Return the (x, y) coordinate for the center point of the cell that contains the specified text.  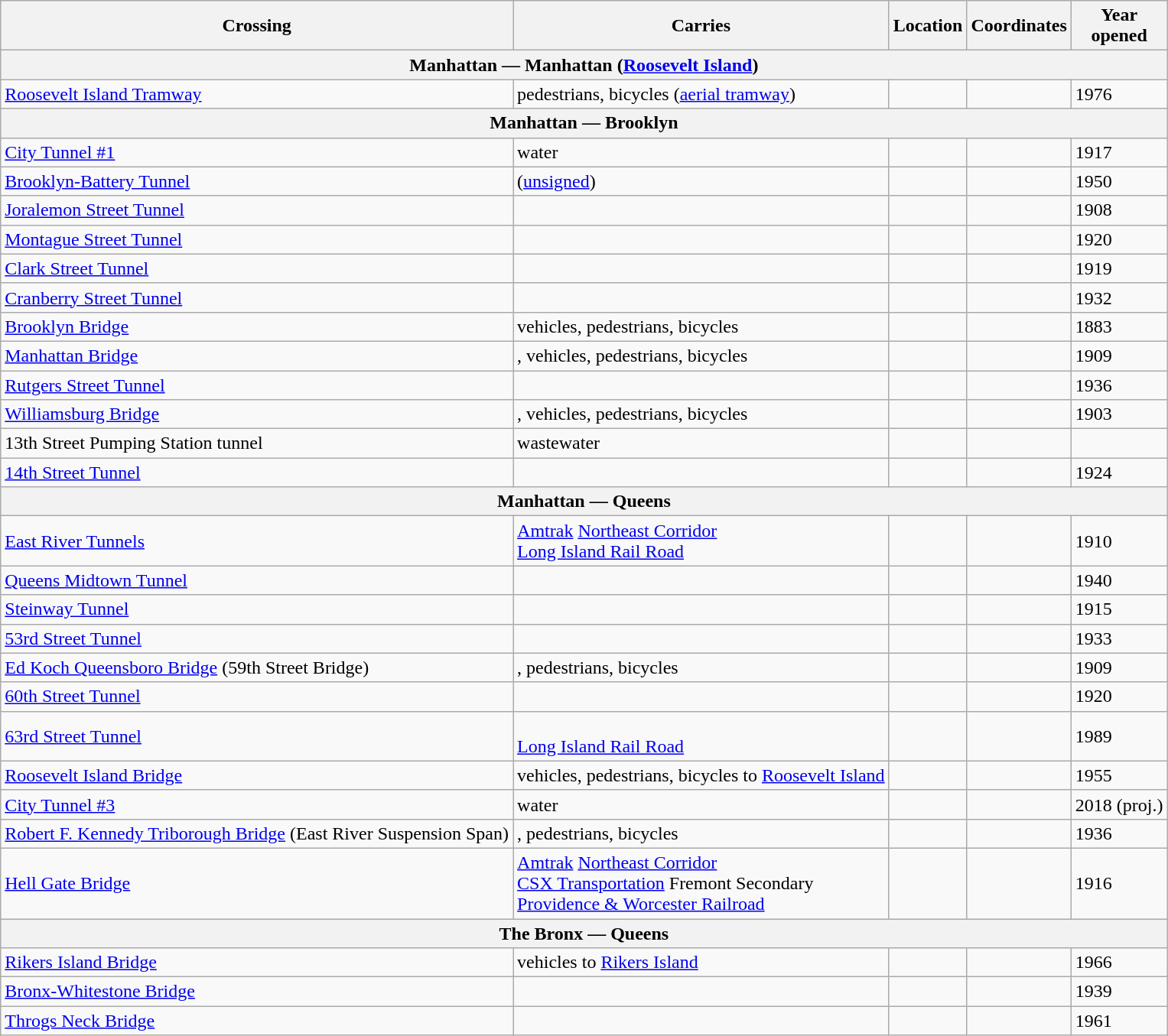
Coordinates (1019, 26)
Manhattan — Brooklyn (584, 123)
vehicles to Rikers Island (701, 963)
Montague Street Tunnel (257, 239)
14th Street Tunnel (257, 473)
wastewater (701, 443)
vehicles, pedestrians, bicycles (701, 326)
Rikers Island Bridge (257, 963)
Crossing (257, 26)
Hell Gate Bridge (257, 883)
1961 (1119, 1021)
Amtrak Northeast Corridor Long Island Rail Road (701, 541)
1910 (1119, 541)
1932 (1119, 297)
Ed Koch Queensboro Bridge (59th Street Bridge) (257, 667)
pedestrians, bicycles (aerial tramway) (701, 94)
Robert F. Kennedy Triborough Bridge (East River Suspension Span) (257, 833)
Manhattan — Manhattan (Roosevelt Island) (584, 65)
Brooklyn-Battery Tunnel (257, 181)
Steinway Tunnel (257, 609)
13th Street Pumping Station tunnel (257, 443)
Bronx-Whitestone Bridge (257, 992)
vehicles, pedestrians, bicycles to Roosevelt Island (701, 775)
Carries (701, 26)
Brooklyn Bridge (257, 326)
Yearopened (1119, 26)
53rd Street Tunnel (257, 638)
Roosevelt Island Tramway (257, 94)
1976 (1119, 94)
1940 (1119, 580)
Long Island Rail Road (701, 736)
(unsigned) (701, 181)
1966 (1119, 963)
63rd Street Tunnel (257, 736)
City Tunnel #3 (257, 804)
1915 (1119, 609)
Joralemon Street Tunnel (257, 210)
1916 (1119, 883)
60th Street Tunnel (257, 697)
Rutgers Street Tunnel (257, 385)
1950 (1119, 181)
The Bronx — Queens (584, 934)
1933 (1119, 638)
Manhattan Bridge (257, 356)
Manhattan — Queens (584, 502)
City Tunnel #1 (257, 152)
1919 (1119, 268)
Williamsburg Bridge (257, 414)
Roosevelt Island Bridge (257, 775)
East River Tunnels (257, 541)
Queens Midtown Tunnel (257, 580)
1908 (1119, 210)
1883 (1119, 326)
1924 (1119, 473)
Throgs Neck Bridge (257, 1021)
1903 (1119, 414)
1989 (1119, 736)
Clark Street Tunnel (257, 268)
1955 (1119, 775)
Cranberry Street Tunnel (257, 297)
2018 (proj.) (1119, 804)
1917 (1119, 152)
1939 (1119, 992)
Amtrak Northeast CorridorCSX Transportation Fremont SecondaryProvidence & Worcester Railroad (701, 883)
Location (928, 26)
